From the cell containing the given text, extract its center point as (x, y) coordinate. 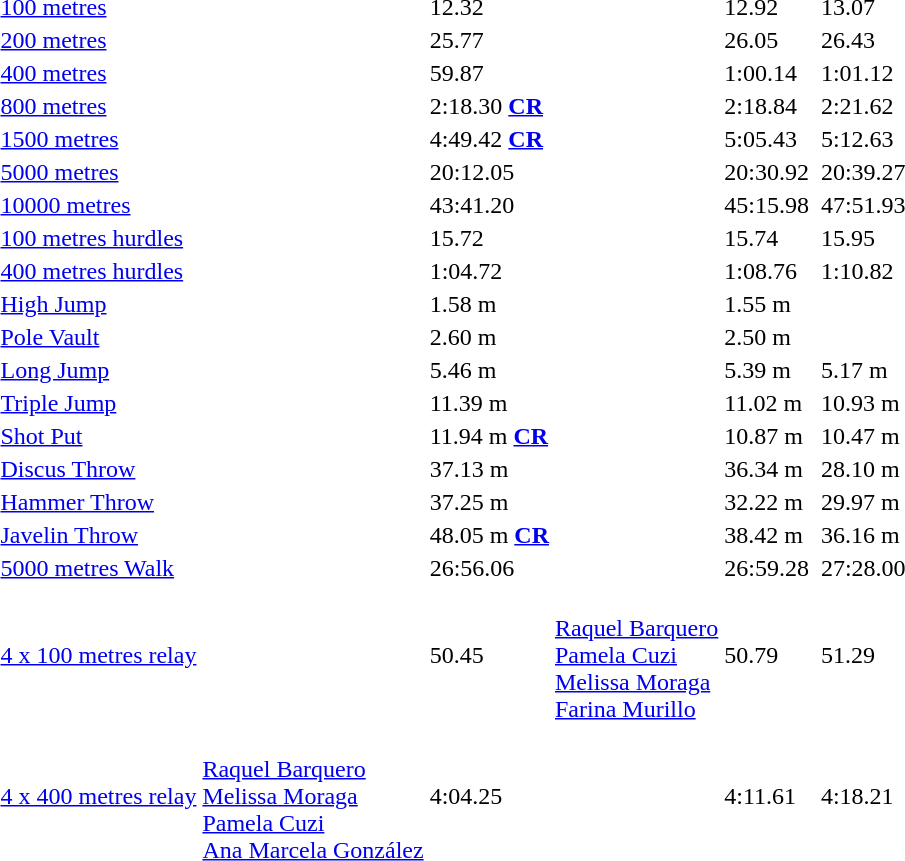
Raquel Barquero Pamela Cuzi Melissa Moraga Farina Murillo (636, 655)
15.74 (767, 238)
1:04.72 (489, 271)
1.55 m (767, 304)
50.45 (489, 655)
20:12.05 (489, 172)
45:15.98 (767, 205)
5.46 m (489, 370)
11.02 m (767, 403)
1:08.76 (767, 271)
11.94 m CR (489, 436)
59.87 (489, 73)
2:18.84 (767, 106)
2:18.30 CR (489, 106)
10.87 m (767, 436)
20:30.92 (767, 172)
5:05.43 (767, 139)
50.79 (767, 655)
25.77 (489, 40)
38.42 m (767, 535)
48.05 m CR (489, 535)
32.22 m (767, 502)
26:56.06 (489, 568)
43:41.20 (489, 205)
37.25 m (489, 502)
11.39 m (489, 403)
36.34 m (767, 469)
2.60 m (489, 337)
37.13 m (489, 469)
26.05 (767, 40)
1:00.14 (767, 73)
15.72 (489, 238)
1.58 m (489, 304)
5.39 m (767, 370)
26:59.28 (767, 568)
4:49.42 CR (489, 139)
2.50 m (767, 337)
